Locate the cell with the specified text and output its [X, Y] center coordinate. 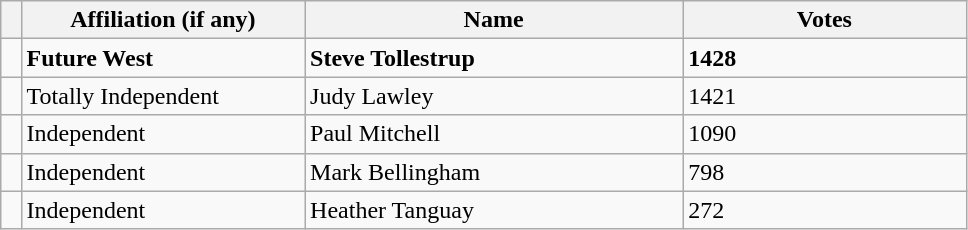
272 [825, 210]
Paul Mitchell [494, 134]
1090 [825, 134]
Affiliation (if any) [163, 20]
Heather Tanguay [494, 210]
Future West [163, 58]
798 [825, 172]
Name [494, 20]
1421 [825, 96]
Mark Bellingham [494, 172]
Totally Independent [163, 96]
1428 [825, 58]
Votes [825, 20]
Judy Lawley [494, 96]
Steve Tollestrup [494, 58]
